Locate the cell with the specified text and output its (x, y) center coordinate. 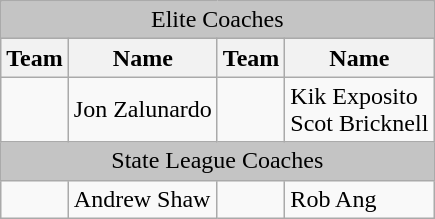
Andrew Shaw (142, 199)
Elite Coaches (218, 20)
State League Coaches (218, 161)
Rob Ang (360, 199)
Jon Zalunardo (142, 110)
Kik Exposito Scot Bricknell (360, 110)
